From the cell containing the given text, extract its center point as [x, y] coordinate. 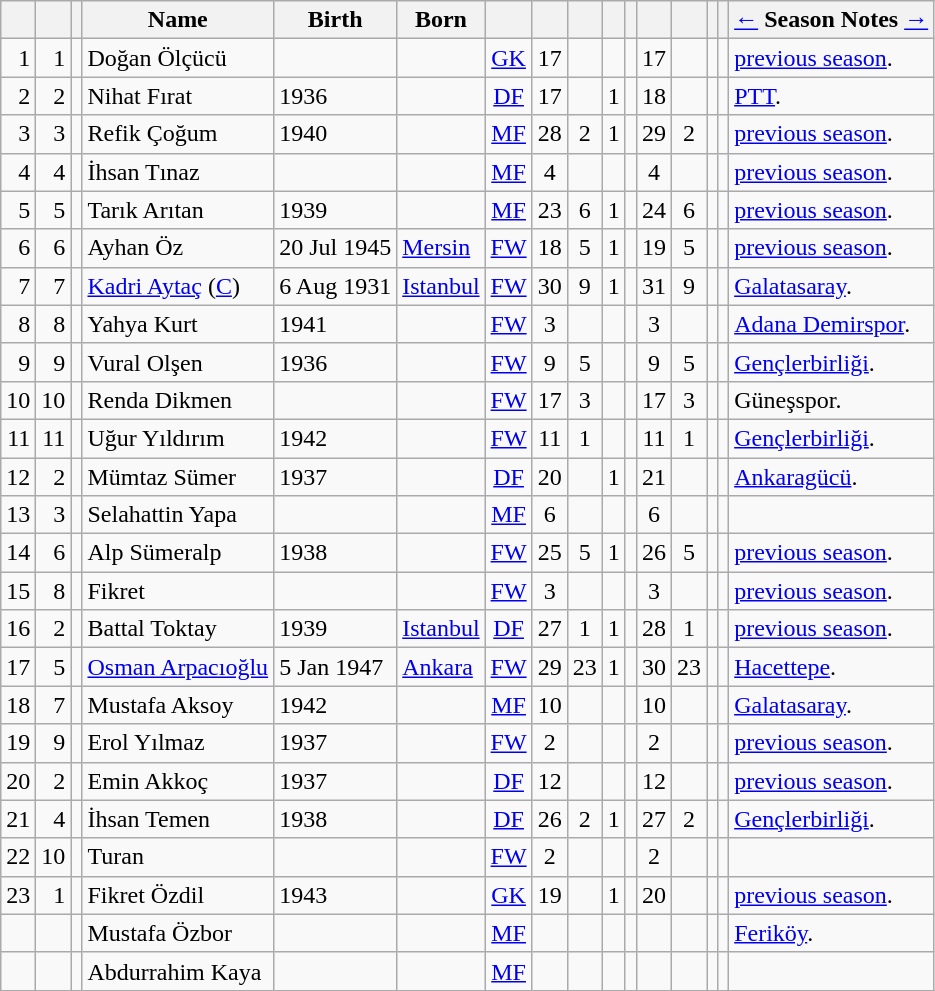
24 [654, 210]
Battal Toktay [178, 629]
Ankara [441, 667]
Doğan Ölçücü [178, 58]
Birth [336, 20]
Refik Çoğum [178, 134]
Fikret [178, 591]
Nihat Fırat [178, 96]
Born [441, 20]
PTT. [832, 96]
20 Jul 1945 [336, 248]
25 [550, 553]
Abdurrahim Kaya [178, 971]
Güneşspor. [832, 400]
13 [18, 515]
Vural Olşen [178, 362]
Kadri Aytaç (C) [178, 286]
Osman Arpacıoğlu [178, 667]
Renda Dikmen [178, 400]
Mümtaz Sümer [178, 477]
Fikret Özdil [178, 895]
İhsan Tınaz [178, 172]
15 [18, 591]
Mustafa Özbor [178, 933]
6 Aug 1931 [336, 286]
Selahattin Yapa [178, 515]
1941 [336, 324]
Yahya Kurt [178, 324]
1940 [336, 134]
Ayhan Öz [178, 248]
Mustafa Aksoy [178, 705]
Erol Yılmaz [178, 743]
Adana Demirspor. [832, 324]
Uğur Yıldırım [178, 438]
Emin Akkoç [178, 781]
Ankaragücü. [832, 477]
Mersin [441, 248]
14 [18, 553]
5 Jan 1947 [336, 667]
16 [18, 629]
Hacettepe. [832, 667]
← Season Notes → [832, 20]
Tarık Arıtan [178, 210]
Turan [178, 857]
Alp Sümeralp [178, 553]
İhsan Temen [178, 819]
1943 [336, 895]
31 [654, 286]
Name [178, 20]
22 [18, 857]
Feriköy. [832, 933]
